Output the (x, y) coordinate of the center of the cell containing the given text.  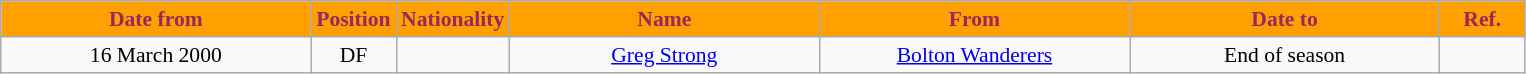
Date to (1285, 19)
Nationality (452, 19)
Position (354, 19)
Date from (156, 19)
From (974, 19)
16 March 2000 (156, 55)
Name (664, 19)
Ref. (1482, 19)
Greg Strong (664, 55)
DF (354, 55)
End of season (1285, 55)
Bolton Wanderers (974, 55)
